Return the (x, y) coordinate for the center point of the cell that contains the specified text.  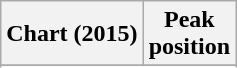
Chart (2015) (72, 34)
Peakposition (189, 34)
